Locate the cell with the specified text and output its [X, Y] center coordinate. 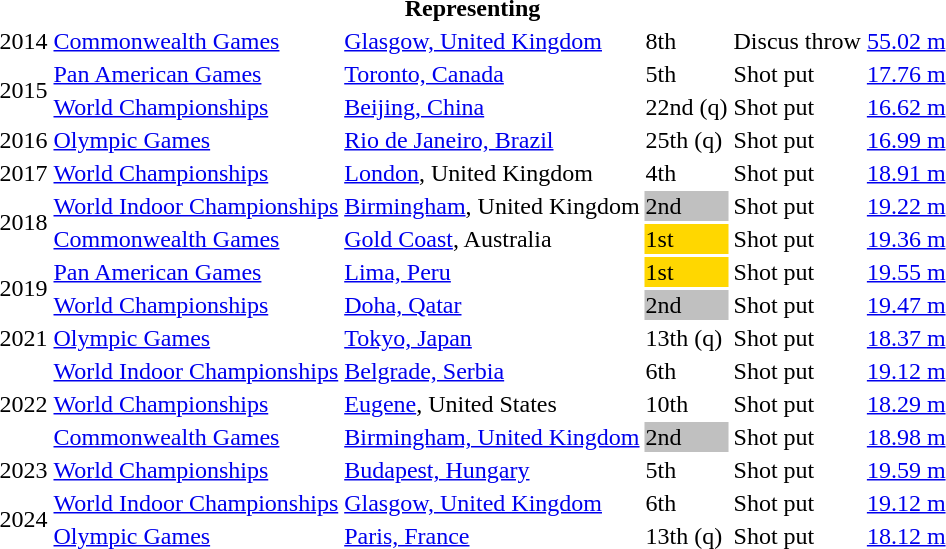
Budapest, Hungary [492, 470]
Doha, Qatar [492, 305]
Beijing, China [492, 107]
Tokyo, Japan [492, 338]
4th [686, 173]
Gold Coast, Australia [492, 239]
Belgrade, Serbia [492, 371]
10th [686, 404]
8th [686, 41]
13th (q) [686, 338]
Lima, Peru [492, 272]
Discus throw [797, 41]
London, United Kingdom [492, 173]
Eugene, United States [492, 404]
Toronto, Canada [492, 74]
Rio de Janeiro, Brazil [492, 140]
22nd (q) [686, 107]
25th (q) [686, 140]
